Pinpoint the cell where the given text exists, returning its [X, Y] midpoint coordinate. 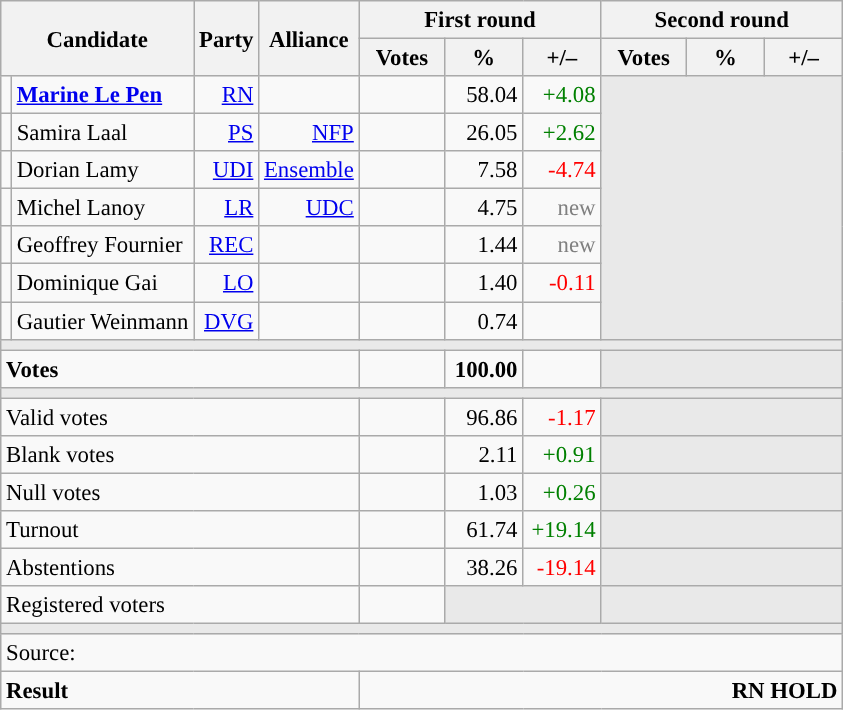
Alliance [309, 38]
Source: [422, 653]
Valid votes [180, 417]
-19.14 [562, 567]
Dominique Gai [102, 283]
+0.91 [562, 455]
LR [226, 208]
Marine Le Pen [102, 95]
Michel Lanoy [102, 208]
96.86 [484, 417]
2.11 [484, 455]
RN HOLD [601, 691]
Gautier Weinmann [102, 321]
1.40 [484, 283]
58.04 [484, 95]
REC [226, 245]
+19.14 [562, 530]
4.75 [484, 208]
1.03 [484, 492]
Turnout [180, 530]
Registered voters [180, 605]
1.44 [484, 245]
Second round [722, 20]
UDI [226, 170]
Result [180, 691]
Samira Laal [102, 133]
DVG [226, 321]
100.00 [484, 369]
LO [226, 283]
+4.08 [562, 95]
Party [226, 38]
7.58 [484, 170]
Ensemble [309, 170]
PS [226, 133]
Blank votes [180, 455]
+2.62 [562, 133]
-4.74 [562, 170]
Null votes [180, 492]
26.05 [484, 133]
38.26 [484, 567]
-1.17 [562, 417]
Geoffrey Fournier [102, 245]
0.74 [484, 321]
Abstentions [180, 567]
First round [480, 20]
+0.26 [562, 492]
61.74 [484, 530]
-0.11 [562, 283]
NFP [309, 133]
Dorian Lamy [102, 170]
UDC [309, 208]
Candidate [98, 38]
RN [226, 95]
